Find where the given text appears and provide that cell's center as (X, Y) coordinate. 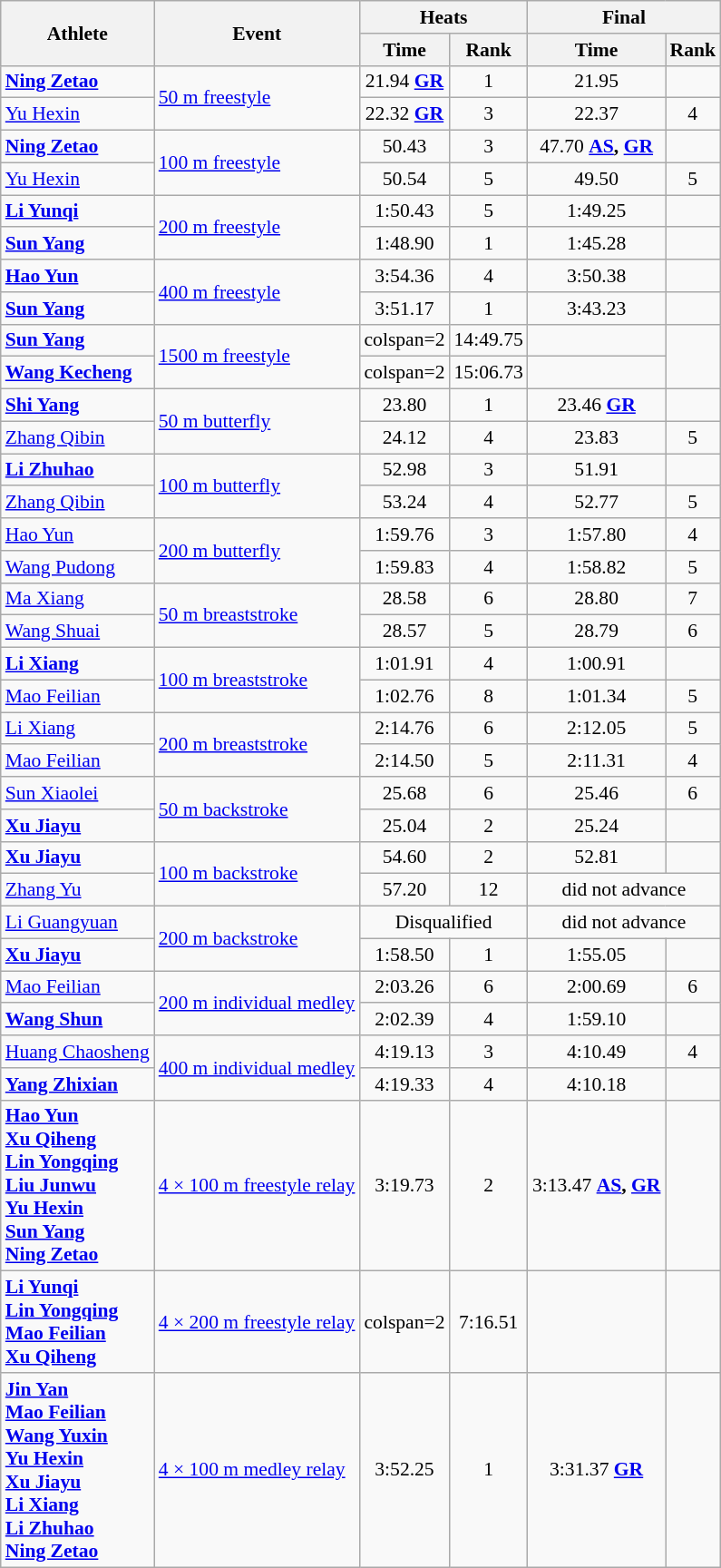
51.91 (597, 470)
53.24 (404, 503)
200 m individual medley (258, 1004)
8 (489, 696)
Wang Pudong (78, 567)
4 × 200 m freestyle relay (258, 1322)
25.04 (404, 826)
28.57 (404, 632)
15:06.73 (489, 373)
1500 m freestyle (258, 356)
200 m breaststroke (258, 744)
Li Yunqi (78, 211)
24.12 (404, 437)
Jin YanMao FeilianWang YuxinYu HexinXu JiayuLi XiangLi ZhuhaoNing Zetao (78, 1470)
14:49.75 (489, 340)
100 m freestyle (258, 163)
2:11.31 (597, 761)
4:19.13 (404, 1052)
4 × 100 m freestyle relay (258, 1185)
25.24 (597, 826)
3:52.25 (404, 1470)
47.70 AS, GR (597, 147)
21.95 (597, 82)
Li Guangyuan (78, 923)
25.68 (404, 793)
3:43.23 (597, 309)
2:03.26 (404, 987)
50.43 (404, 147)
50 m butterfly (258, 421)
52.98 (404, 470)
Event (258, 33)
22.37 (597, 114)
1:01.91 (404, 664)
1:59.76 (404, 534)
Wang Kecheng (78, 373)
1:59.10 (597, 1020)
23.46 GR (597, 406)
2:00.69 (597, 987)
28.58 (404, 599)
Zhang Yu (78, 890)
200 m backstroke (258, 938)
200 m butterfly (258, 550)
100 m butterfly (258, 486)
1:00.91 (597, 664)
2:02.39 (404, 1020)
23.80 (404, 406)
3:54.36 (404, 276)
Huang Chaosheng (78, 1052)
3:50.38 (597, 276)
3:13.47 AS, GR (597, 1185)
Sun Xiaolei (78, 793)
1:45.28 (597, 244)
52.81 (597, 857)
1:59.83 (404, 567)
7:16.51 (489, 1322)
28.79 (597, 632)
2:12.05 (597, 729)
52.77 (597, 503)
Li Zhuhao (78, 470)
1:55.05 (597, 955)
1:48.90 (404, 244)
21.94 GR (404, 82)
50 m breaststroke (258, 615)
28.80 (597, 599)
Yang Zhixian (78, 1084)
50.54 (404, 179)
Li YunqiLin YongqingMao FeilianXu Qiheng (78, 1322)
1:57.80 (597, 534)
Wang Shuai (78, 632)
Wang Shun (78, 1020)
200 m freestyle (258, 227)
Athlete (78, 33)
25.46 (597, 793)
50 m backstroke (258, 809)
49.50 (597, 179)
Shi Yang (78, 406)
1:58.50 (404, 955)
3:31.37 GR (597, 1470)
22.32 GR (404, 114)
400 m individual medley (258, 1067)
23.83 (597, 437)
54.60 (404, 857)
50 m freestyle (258, 98)
1:58.82 (597, 567)
4:10.18 (597, 1084)
Final (624, 17)
4:10.49 (597, 1052)
3:51.17 (404, 309)
1:01.34 (597, 696)
2:14.50 (404, 761)
57.20 (404, 890)
Hao YunXu QihengLin YongqingLiu JunwuYu HexinSun YangNing Zetao (78, 1185)
12 (489, 890)
1:49.25 (597, 211)
4 × 100 m medley relay (258, 1470)
Disqualified (443, 923)
7 (693, 599)
100 m backstroke (258, 873)
2:14.76 (404, 729)
4:19.33 (404, 1084)
3:19.73 (404, 1185)
100 m breaststroke (258, 681)
1:02.76 (404, 696)
1:50.43 (404, 211)
Ma Xiang (78, 599)
400 m freestyle (258, 292)
Heats (443, 17)
